Find where the given text appears and provide that cell's center as (X, Y) coordinate. 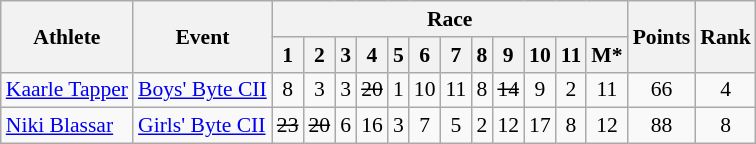
23 (288, 126)
88 (662, 126)
Event (202, 36)
Race (450, 19)
16 (372, 126)
66 (662, 90)
Rank (726, 36)
Boys' Byte CII (202, 90)
14 (508, 90)
Athlete (67, 36)
Niki Blassar (67, 126)
Kaarle Tapper (67, 90)
M* (606, 55)
17 (540, 126)
Points (662, 36)
Girls' Byte CII (202, 126)
